Detect which cell encompasses the target text, then output its (X, Y) center coordinate. 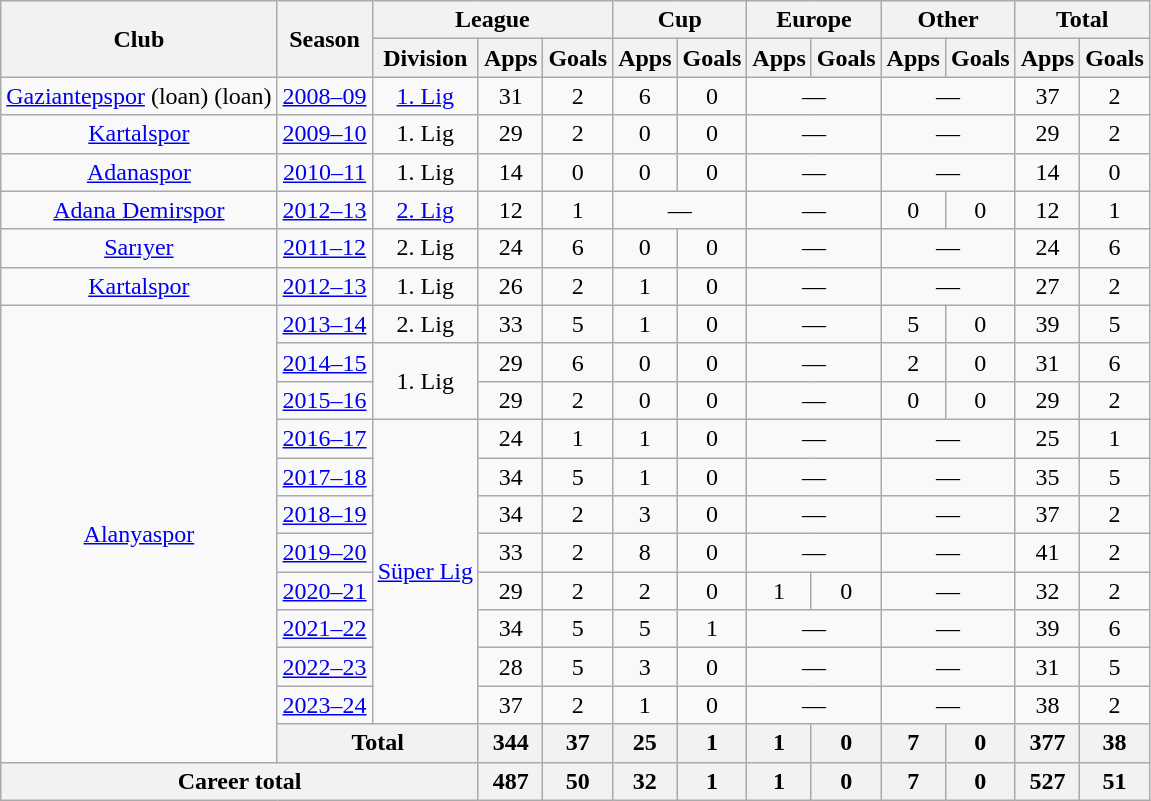
377 (1047, 743)
2018–19 (324, 515)
2016–17 (324, 438)
Division (425, 58)
2020–21 (324, 591)
50 (578, 781)
2013–14 (324, 324)
41 (1047, 553)
2022–23 (324, 667)
Alanyaspor (139, 534)
Cup (680, 20)
2019–20 (324, 553)
35 (1047, 477)
Season (324, 39)
51 (1115, 781)
League (492, 20)
2011–12 (324, 248)
527 (1047, 781)
28 (510, 667)
Adanaspor (139, 172)
2021–22 (324, 629)
26 (510, 286)
Other (948, 20)
27 (1047, 286)
Sarıyer (139, 248)
8 (645, 553)
2009–10 (324, 134)
2014–15 (324, 362)
Club (139, 39)
487 (510, 781)
Career total (240, 781)
2010–11 (324, 172)
Gaziantepspor (loan) (loan) (139, 96)
2023–24 (324, 705)
Europe (814, 20)
Adana Demirspor (139, 210)
2008–09 (324, 96)
Süper Lig (425, 571)
2015–16 (324, 400)
2017–18 (324, 477)
344 (510, 743)
